Locate the cell with the specified text and output its (X, Y) center coordinate. 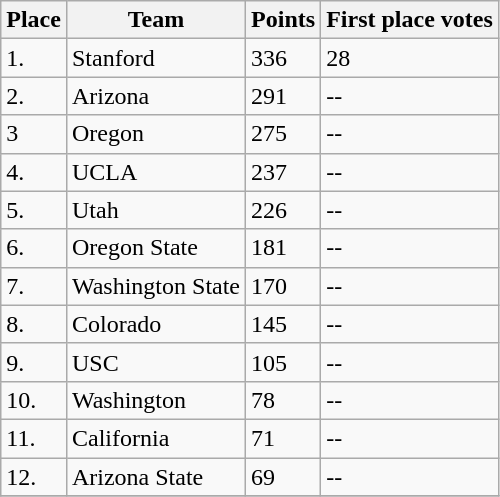
12. (34, 477)
Oregon State (156, 248)
7. (34, 286)
Colorado (156, 324)
9. (34, 362)
71 (284, 438)
California (156, 438)
145 (284, 324)
8. (34, 324)
Utah (156, 210)
170 (284, 286)
226 (284, 210)
237 (284, 172)
4. (34, 172)
10. (34, 400)
5. (34, 210)
336 (284, 58)
6. (34, 248)
275 (284, 134)
USC (156, 362)
291 (284, 96)
3 (34, 134)
First place votes (410, 20)
2. (34, 96)
Stanford (156, 58)
78 (284, 400)
28 (410, 58)
69 (284, 477)
105 (284, 362)
Arizona State (156, 477)
UCLA (156, 172)
Washington (156, 400)
11. (34, 438)
Arizona (156, 96)
Washington State (156, 286)
Points (284, 20)
181 (284, 248)
1. (34, 58)
Team (156, 20)
Place (34, 20)
Oregon (156, 134)
